Provide the [X, Y] coordinate of the cell's center where the given text is located.  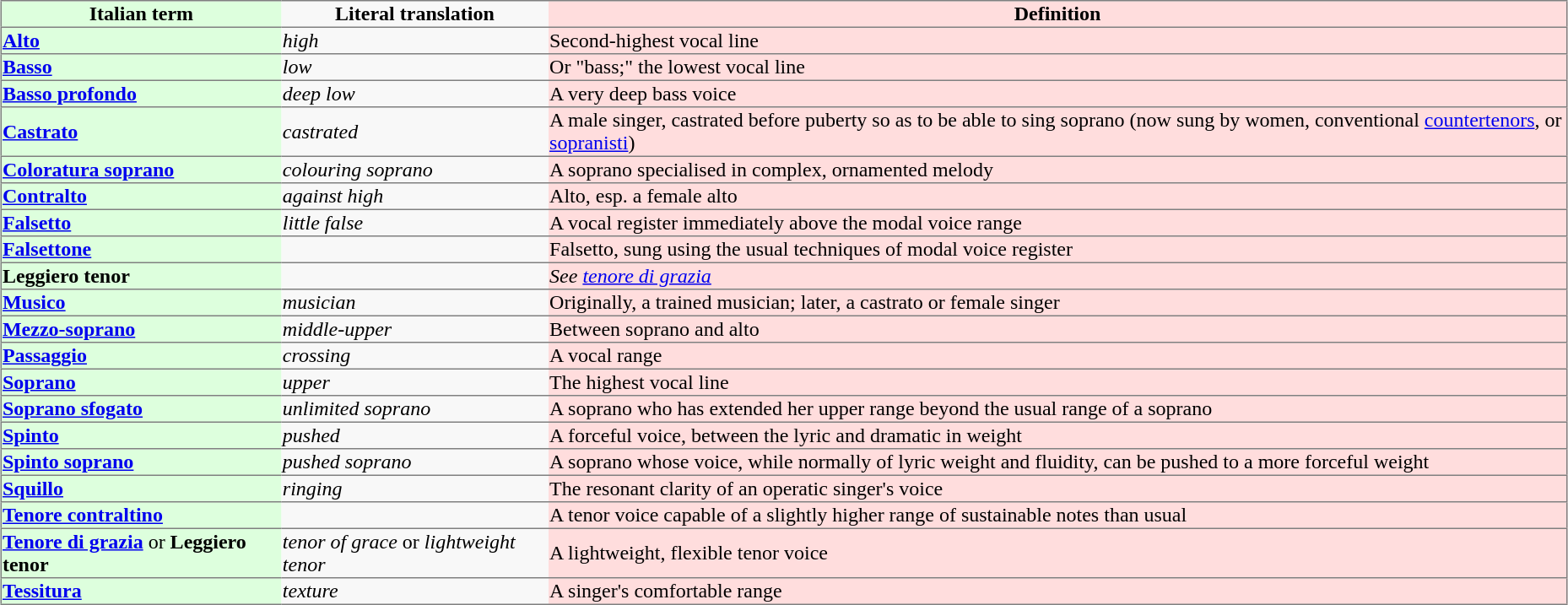
A singer's comfortable range [1058, 591]
deep low [414, 94]
upper [414, 382]
Castrato [142, 132]
Literal translation [414, 14]
pushed soprano [414, 462]
A soprano specialised in complex, ornamented melody [1058, 170]
Coloratura soprano [142, 170]
Contralto [142, 197]
ringing [414, 489]
Tenore di grazia or Leggiero tenor [142, 553]
Falsetto, sung using the usual techniques of modal voice register [1058, 250]
Alto [142, 41]
Musico [142, 303]
The highest vocal line [1058, 382]
low [414, 68]
little false [414, 223]
Tenore contraltino [142, 516]
Basso profondo [142, 94]
Mezzo-soprano [142, 329]
high [414, 41]
Falsetto [142, 223]
Between soprano and alto [1058, 329]
Definition [1058, 14]
A soprano whose voice, while normally of lyric weight and fluidity, can be pushed to a more forceful weight [1058, 462]
Alto, esp. a female alto [1058, 197]
Falsettone [142, 250]
A vocal range [1058, 356]
Basso [142, 68]
The resonant clarity of an operatic singer's voice [1058, 489]
Leggiero tenor [142, 276]
Tessitura [142, 591]
Passaggio [142, 356]
Spinto soprano [142, 462]
tenor of grace or lightweight tenor [414, 553]
castrated [414, 132]
pushed [414, 435]
Soprano [142, 382]
A forceful voice, between the lyric and dramatic in weight [1058, 435]
Second-highest vocal line [1058, 41]
colouring soprano [414, 170]
crossing [414, 356]
middle-upper [414, 329]
Or "bass;" the lowest vocal line [1058, 68]
A tenor voice capable of a slightly higher range of sustainable notes than usual [1058, 516]
A soprano who has extended her upper range beyond the usual range of a soprano [1058, 409]
Originally, a trained musician; later, a castrato or female singer [1058, 303]
against high [414, 197]
A very deep bass voice [1058, 94]
Soprano sfogato [142, 409]
A male singer, castrated before puberty so as to be able to sing soprano (now sung by women, conventional countertenors, or sopranisti) [1058, 132]
See tenore di grazia [1058, 276]
Spinto [142, 435]
unlimited soprano [414, 409]
Squillo [142, 489]
texture [414, 591]
A lightweight, flexible tenor voice [1058, 553]
Italian term [142, 14]
musician [414, 303]
A vocal register immediately above the modal voice range [1058, 223]
